Output the (X, Y) coordinate of the center of the cell containing the given text.  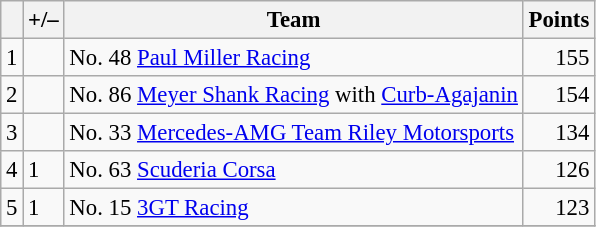
+/– (44, 20)
Points (558, 20)
No. 15 3GT Racing (294, 208)
Team (294, 20)
No. 63 Scuderia Corsa (294, 170)
5 (12, 208)
3 (12, 133)
155 (558, 58)
154 (558, 95)
No. 33 Mercedes-AMG Team Riley Motorsports (294, 133)
134 (558, 133)
2 (12, 95)
No. 86 Meyer Shank Racing with Curb-Agajanin (294, 95)
4 (12, 170)
126 (558, 170)
No. 48 Paul Miller Racing (294, 58)
123 (558, 208)
